Extract the (X, Y) coordinate from the center of the cell holding the provided text.  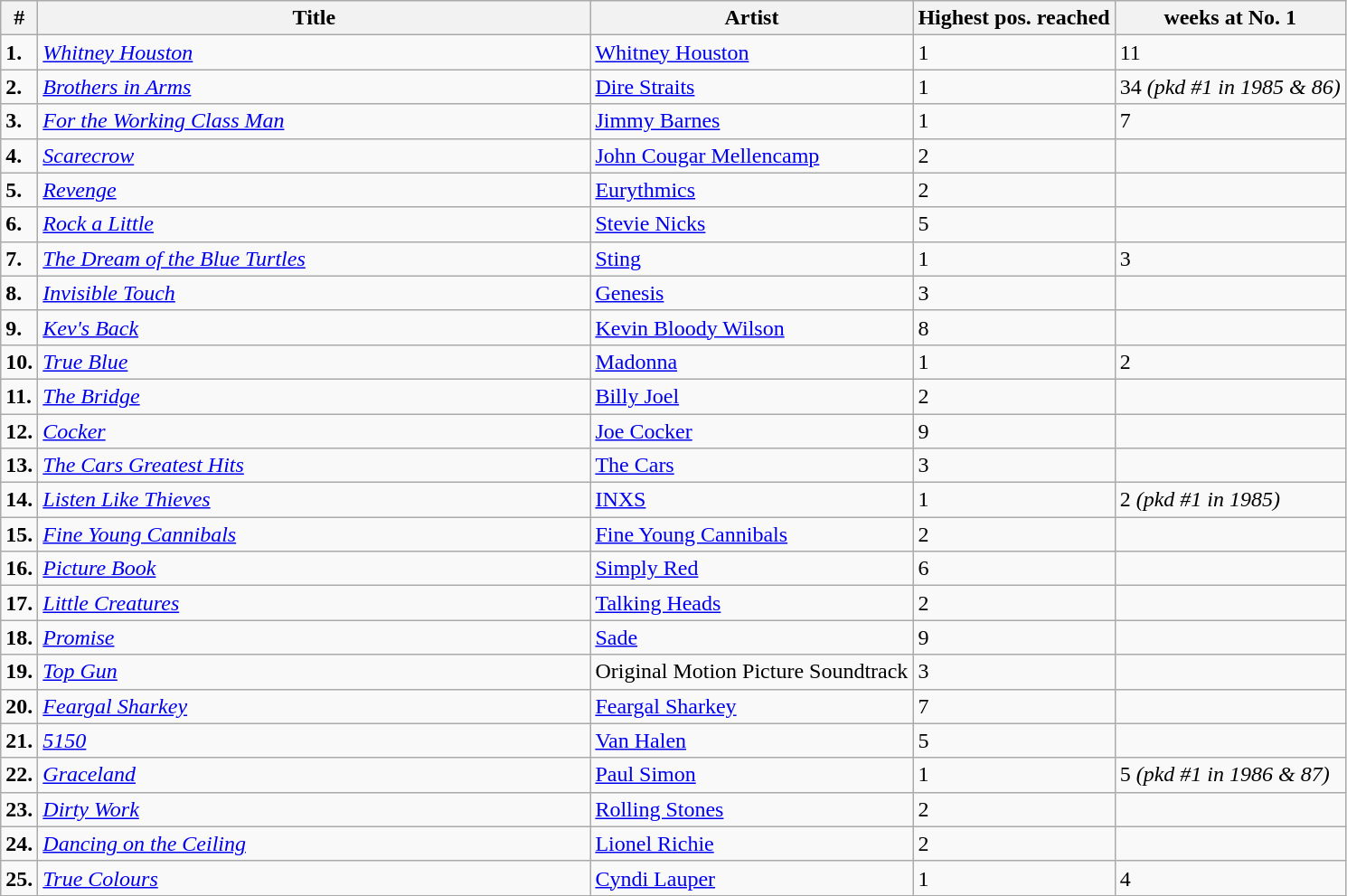
Listen Like Thieves (315, 500)
24. (20, 844)
Invisible Touch (315, 293)
# (20, 18)
Picture Book (315, 569)
The Bridge (315, 396)
Jimmy Barnes (752, 121)
Billy Joel (752, 396)
Cyndi Lauper (752, 878)
Kevin Bloody Wilson (752, 327)
Stevie Nicks (752, 224)
14. (20, 500)
For the Working Class Man (315, 121)
18. (20, 637)
6. (20, 224)
Sting (752, 259)
Little Creatures (315, 603)
12. (20, 431)
True Colours (315, 878)
15. (20, 534)
4 (1229, 878)
Van Halen (752, 740)
Scarecrow (315, 156)
3. (20, 121)
Dancing on the Ceiling (315, 844)
Highest pos. reached (1014, 18)
23. (20, 809)
1. (20, 52)
Revenge (315, 190)
5. (20, 190)
Genesis (752, 293)
11 (1229, 52)
Joe Cocker (752, 431)
Dirty Work (315, 809)
Top Gun (315, 672)
2. (20, 87)
Promise (315, 637)
16. (20, 569)
Eurythmics (752, 190)
Rolling Stones (752, 809)
34 (pkd #1 in 1985 & 86) (1229, 87)
Original Motion Picture Soundtrack (752, 672)
7. (20, 259)
John Cougar Mellencamp (752, 156)
17. (20, 603)
Cocker (315, 431)
4. (20, 156)
True Blue (315, 362)
Title (315, 18)
Simply Red (752, 569)
6 (1014, 569)
The Cars (752, 466)
20. (20, 706)
INXS (752, 500)
Paul Simon (752, 775)
21. (20, 740)
Sade (752, 637)
8 (1014, 327)
5150 (315, 740)
19. (20, 672)
10. (20, 362)
11. (20, 396)
13. (20, 466)
Dire Straits (752, 87)
Artist (752, 18)
weeks at No. 1 (1229, 18)
22. (20, 775)
Brothers in Arms (315, 87)
The Cars Greatest Hits (315, 466)
Rock a Little (315, 224)
25. (20, 878)
2 (pkd #1 in 1985) (1229, 500)
Graceland (315, 775)
9. (20, 327)
8. (20, 293)
Madonna (752, 362)
The Dream of the Blue Turtles (315, 259)
5 (pkd #1 in 1986 & 87) (1229, 775)
Kev's Back (315, 327)
Talking Heads (752, 603)
Lionel Richie (752, 844)
